Determine the [X, Y] coordinate at the center of the cell enclosing the given text.  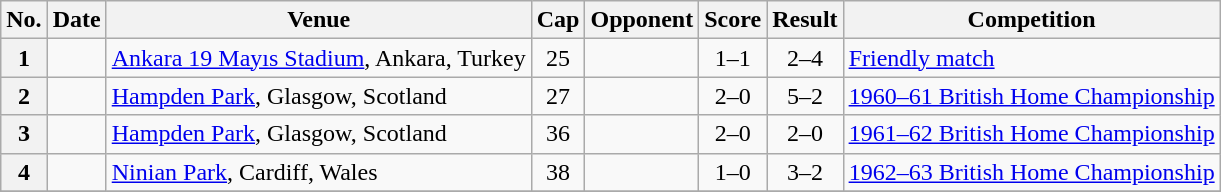
Result [805, 20]
Friendly match [1032, 58]
27 [558, 96]
1–0 [733, 172]
Ankara 19 Mayıs Stadium, Ankara, Turkey [318, 58]
Ninian Park, Cardiff, Wales [318, 172]
Score [733, 20]
Date [76, 20]
38 [558, 172]
5–2 [805, 96]
1962–63 British Home Championship [1032, 172]
1–1 [733, 58]
Venue [318, 20]
No. [24, 20]
Opponent [642, 20]
2–4 [805, 58]
4 [24, 172]
1 [24, 58]
1960–61 British Home Championship [1032, 96]
3–2 [805, 172]
1961–62 British Home Championship [1032, 134]
2 [24, 96]
25 [558, 58]
Cap [558, 20]
36 [558, 134]
3 [24, 134]
Competition [1032, 20]
